Scan for the cell matching the given text and deliver its (x, y) coordinate at center. 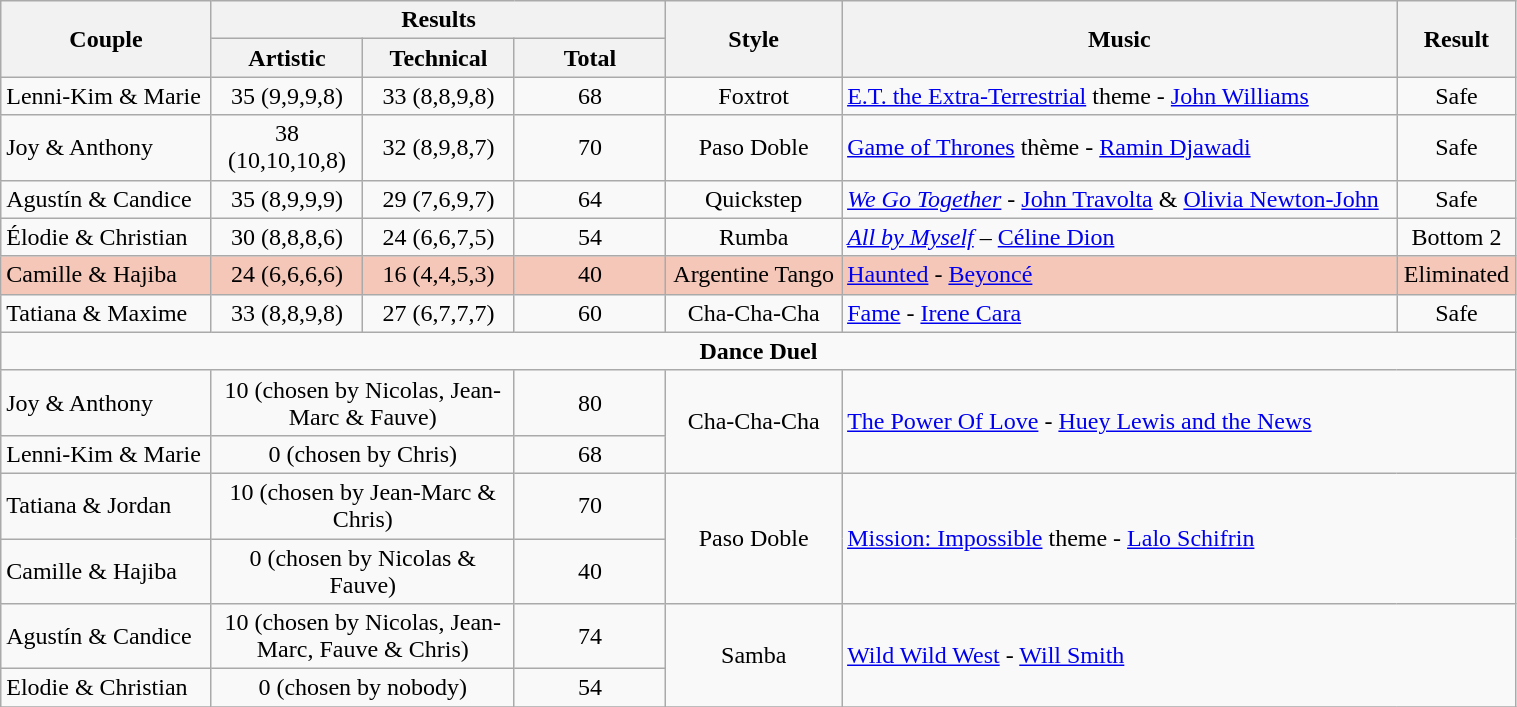
29 (7,6,9,7) (439, 199)
16 (4,4,5,3) (439, 275)
Rumba (754, 237)
24 (6,6,6,6) (287, 275)
Music (1120, 39)
Tatiana & Maxime (106, 313)
Élodie & Christian (106, 237)
Total (590, 58)
74 (590, 636)
Technical (439, 58)
We Go Together - John Travolta & Olivia Newton-John (1120, 199)
Foxtrot (754, 96)
Style (754, 39)
Haunted - Beyoncé (1120, 275)
Result (1456, 39)
32 (8,9,8,7) (439, 148)
Fame - Irene Cara (1120, 313)
30 (8,8,8,6) (287, 237)
E.T. the Extra-Terrestrial theme - John Williams (1120, 96)
Elodie & Christian (106, 688)
Wild Wild West - Will Smith (1179, 656)
80 (590, 402)
10 (chosen by Nicolas, Jean-Marc, Fauve & Chris) (362, 636)
Tatiana & Jordan (106, 506)
Mission: Impossible theme - Lalo Schifrin (1179, 538)
The Power Of Love - Huey Lewis and the News (1179, 422)
24 (6,6,7,5) (439, 237)
64 (590, 199)
Artistic (287, 58)
Game of Thrones thème - Ramin Djawadi (1120, 148)
Eliminated (1456, 275)
27 (6,7,7,7) (439, 313)
35 (8,9,9,9) (287, 199)
Results (438, 20)
Samba (754, 656)
10 (chosen by Nicolas, Jean-Marc & Fauve) (362, 402)
35 (9,9,9,8) (287, 96)
Dance Duel (758, 351)
10 (chosen by Jean-Marc & Chris) (362, 506)
Bottom 2 (1456, 237)
0 (chosen by nobody) (362, 688)
0 (chosen by Nicolas & Fauve) (362, 570)
38 (10,10,10,8) (287, 148)
Argentine Tango (754, 275)
Quickstep (754, 199)
60 (590, 313)
0 (chosen by Chris) (362, 454)
Couple (106, 39)
All by Myself – Céline Dion (1120, 237)
